Capture the cell that displays the provided text and extract its (X, Y) central coordinate. 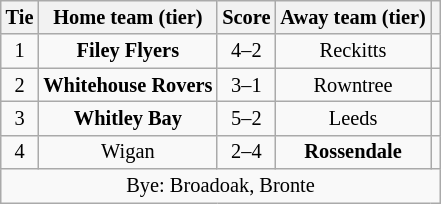
Tie (20, 17)
Home team (tier) (128, 17)
Leeds (352, 118)
Wigan (128, 152)
Score (246, 17)
2 (20, 85)
Reckitts (352, 51)
Bye: Broadoak, Bronte (221, 186)
Rowntree (352, 85)
Away team (tier) (352, 17)
Filey Flyers (128, 51)
1 (20, 51)
Rossendale (352, 152)
2–4 (246, 152)
Whitley Bay (128, 118)
3–1 (246, 85)
5–2 (246, 118)
Whitehouse Rovers (128, 85)
3 (20, 118)
4–2 (246, 51)
4 (20, 152)
